Provide the [x, y] coordinate of the cell's center where the given text is located.  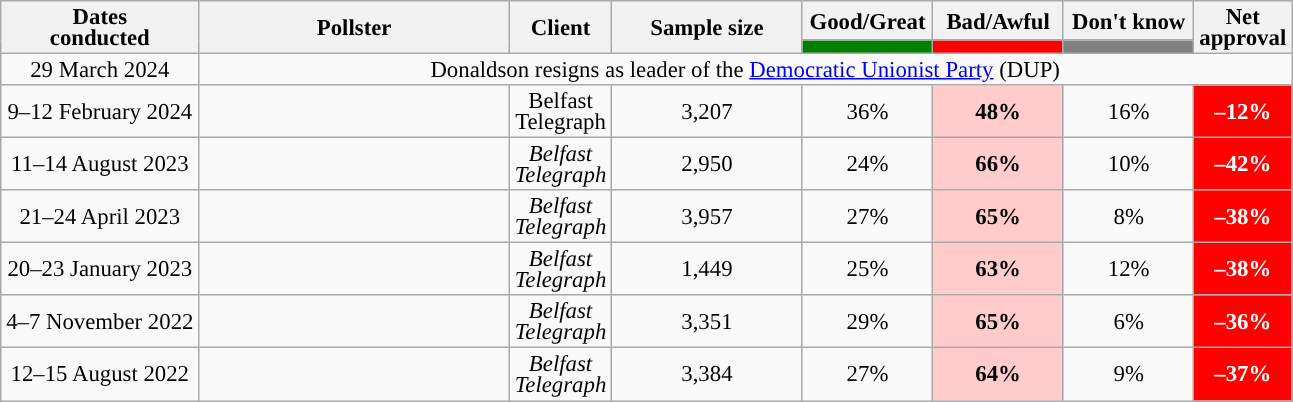
1,449 [708, 270]
29% [868, 322]
11–14 August 2023 [100, 164]
66% [998, 164]
Net approval [1243, 28]
36% [868, 112]
Good/Great [868, 20]
3,351 [708, 322]
–42% [1243, 164]
64% [998, 374]
Donaldson resigns as leader of the Democratic Unionist Party (DUP) [746, 70]
24% [868, 164]
21–24 April 2023 [100, 216]
48% [998, 112]
3,384 [708, 374]
Sample size [708, 28]
Don't know [1128, 20]
2,950 [708, 164]
–12% [1243, 112]
Datesconducted [100, 28]
20–23 January 2023 [100, 270]
25% [868, 270]
29 March 2024 [100, 70]
Pollster [354, 28]
6% [1128, 322]
9% [1128, 374]
–37% [1243, 374]
Bad/Awful [998, 20]
Client [560, 28]
9–12 February 2024 [100, 112]
63% [998, 270]
8% [1128, 216]
12% [1128, 270]
4–7 November 2022 [100, 322]
16% [1128, 112]
3,957 [708, 216]
–36% [1243, 322]
3,207 [708, 112]
12–15 August 2022 [100, 374]
10% [1128, 164]
